Locate the cell with the specified text and output its [x, y] center coordinate. 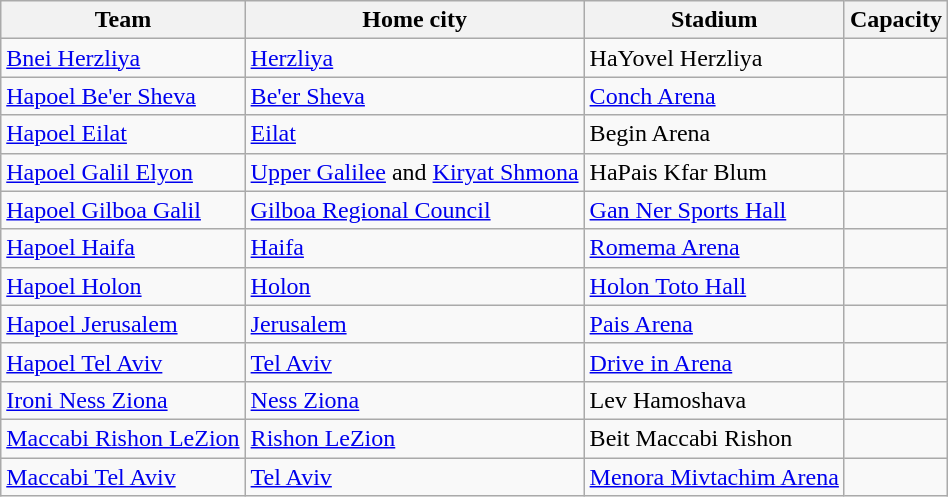
Begin Arena [714, 134]
Beit Maccabi Rishon [714, 438]
Haifa [414, 248]
Hapoel Be'er Sheva [123, 96]
Team [123, 20]
Home city [414, 20]
Romema Arena [714, 248]
Hapoel Eilat [123, 134]
Herzliya [414, 58]
Bnei Herzliya [123, 58]
HaYovel Herzliya [714, 58]
Holon [414, 286]
Conch Arena [714, 96]
Menora Mivtachim Arena [714, 477]
Maccabi Rishon LeZion [123, 438]
Jerusalem [414, 324]
Upper Galilee and Kiryat Shmona [414, 172]
Capacity [896, 20]
Ironi Ness Ziona [123, 400]
Pais Arena [714, 324]
Gan Ner Sports Hall [714, 210]
Hapoel Jerusalem [123, 324]
Drive in Arena [714, 362]
Hapoel Gilboa Galil [123, 210]
Eilat [414, 134]
Ness Ziona [414, 400]
Hapoel Holon [123, 286]
Maccabi Tel Aviv [123, 477]
Be'er Sheva [414, 96]
Rishon LeZion [414, 438]
HaPais Kfar Blum [714, 172]
Gilboa Regional Council [414, 210]
Holon Toto Hall [714, 286]
Hapoel Tel Aviv [123, 362]
Lev Hamoshava [714, 400]
Hapoel Galil Elyon [123, 172]
Hapoel Haifa [123, 248]
Stadium [714, 20]
